Pinpoint the cell where the given text exists, returning its (x, y) midpoint coordinate. 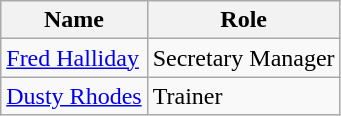
Name (74, 20)
Role (244, 20)
Dusty Rhodes (74, 96)
Trainer (244, 96)
Fred Halliday (74, 58)
Secretary Manager (244, 58)
